Pinpoint the cell where the given text exists, returning its [X, Y] midpoint coordinate. 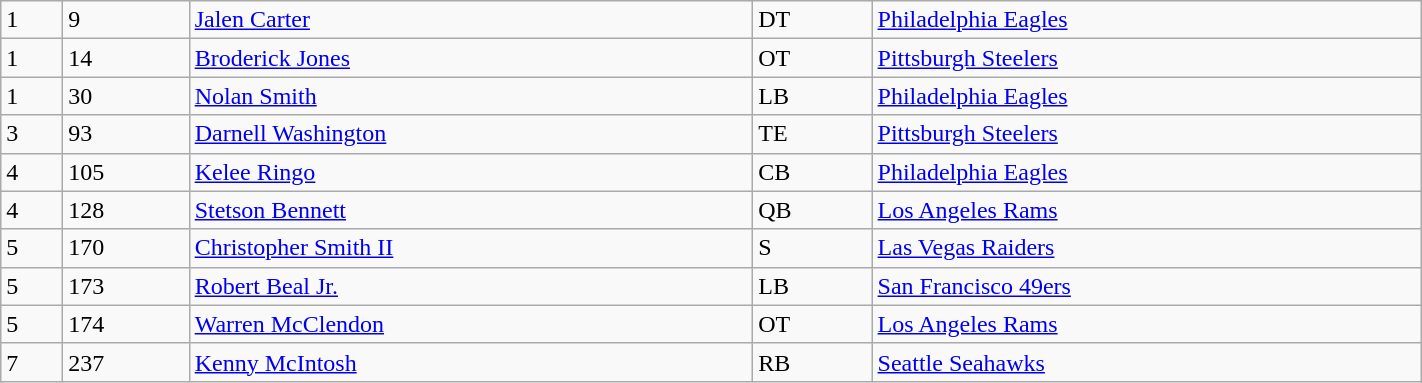
Las Vegas Raiders [1146, 248]
TE [812, 134]
Stetson Bennett [471, 210]
Kelee Ringo [471, 172]
RB [812, 362]
14 [126, 58]
Warren McClendon [471, 324]
CB [812, 172]
DT [812, 20]
Jalen Carter [471, 20]
170 [126, 248]
Seattle Seahawks [1146, 362]
Robert Beal Jr. [471, 286]
93 [126, 134]
237 [126, 362]
9 [126, 20]
3 [32, 134]
30 [126, 96]
San Francisco 49ers [1146, 286]
Broderick Jones [471, 58]
Kenny McIntosh [471, 362]
Christopher Smith II [471, 248]
Nolan Smith [471, 96]
128 [126, 210]
174 [126, 324]
QB [812, 210]
Darnell Washington [471, 134]
173 [126, 286]
7 [32, 362]
105 [126, 172]
S [812, 248]
